For the text-containing cell, return its midpoint in (X, Y) coordinate format. 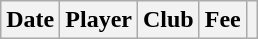
Club (168, 20)
Date (30, 20)
Fee (222, 20)
Player (99, 20)
